Capture the cell that displays the provided text and extract its [x, y] central coordinate. 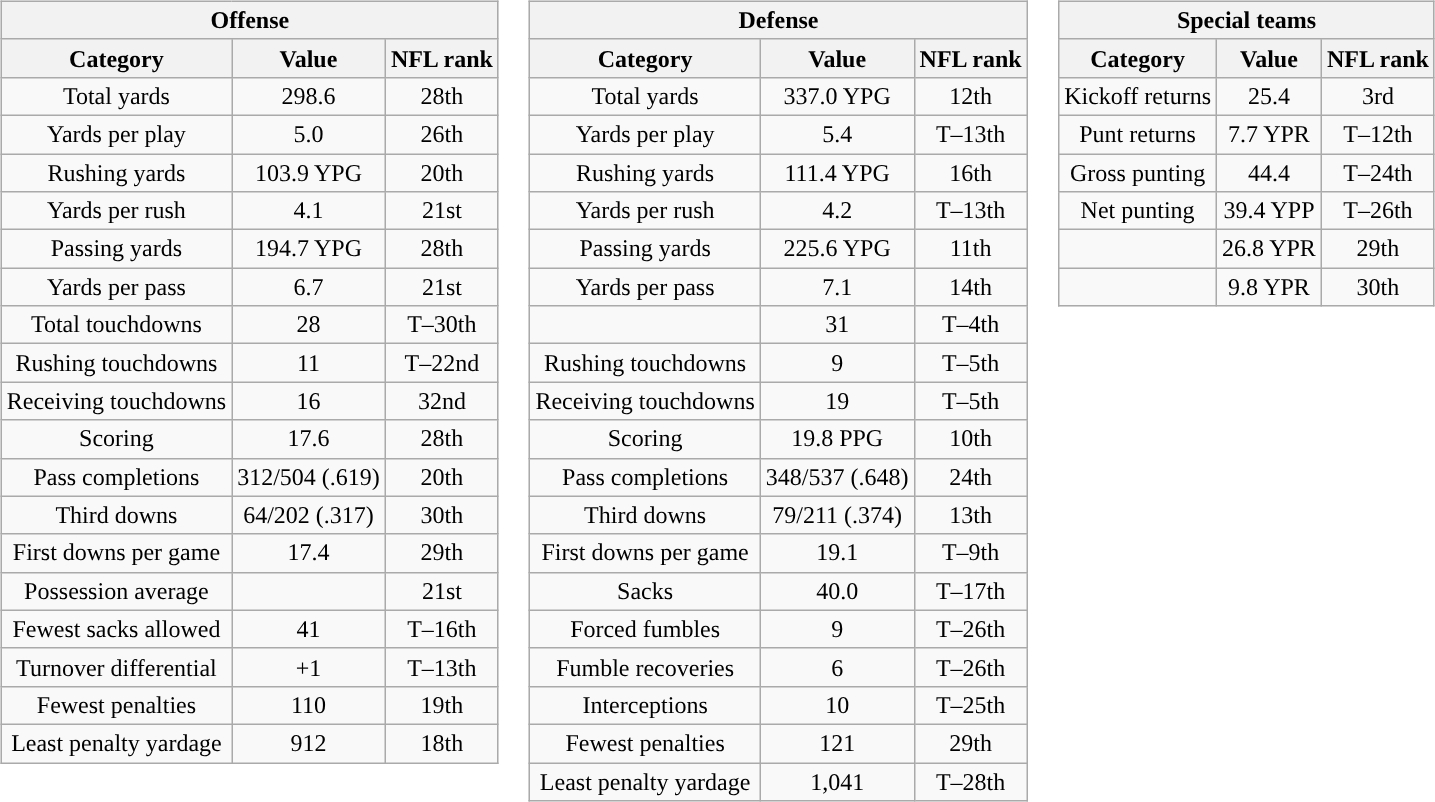
Fewest sacks allowed [116, 629]
6 [837, 667]
312/504 (.619) [309, 477]
13th [970, 515]
19.8 PPG [837, 439]
Sacks [645, 591]
32nd [442, 401]
Net punting [1138, 211]
Fumble recoveries [645, 667]
912 [309, 743]
T–9th [970, 553]
+1 [309, 667]
11th [970, 249]
28 [309, 325]
Gross punting [1138, 173]
5.4 [837, 134]
19 [837, 401]
4.2 [837, 211]
11 [309, 363]
T–24th [1378, 173]
103.9 YPG [309, 173]
298.6 [309, 96]
4.1 [309, 211]
44.4 [1270, 173]
225.6 YPG [837, 249]
10th [970, 439]
26.8 YPR [1270, 249]
T–30th [442, 325]
18th [442, 743]
5.0 [309, 134]
T–28th [970, 781]
111.4 YPG [837, 173]
40.0 [837, 591]
12th [970, 96]
16th [970, 173]
1,041 [837, 781]
19th [442, 705]
Punt returns [1138, 134]
6.7 [309, 287]
79/211 (.374) [837, 515]
7.1 [837, 287]
348/537 (.648) [837, 477]
16 [309, 401]
7.7 YPR [1270, 134]
110 [309, 705]
T–25th [970, 705]
Kickoff returns [1138, 96]
41 [309, 629]
Offense [250, 20]
19.1 [837, 553]
Total touchdowns [116, 325]
26th [442, 134]
T–22nd [442, 363]
24th [970, 477]
31 [837, 325]
Turnover differential [116, 667]
17.4 [309, 553]
Forced fumbles [645, 629]
3rd [1378, 96]
14th [970, 287]
Interceptions [645, 705]
T–12th [1378, 134]
337.0 YPG [837, 96]
T–4th [970, 325]
25.4 [1270, 96]
9.8 YPR [1270, 287]
Possession average [116, 591]
194.7 YPG [309, 249]
39.4 YPP [1270, 211]
T–17th [970, 591]
Special teams [1247, 20]
121 [837, 743]
64/202 (.317) [309, 515]
Defense [778, 20]
T–16th [442, 629]
10 [837, 705]
17.6 [309, 439]
